Output the [x, y] coordinate of the center of the cell containing the given text.  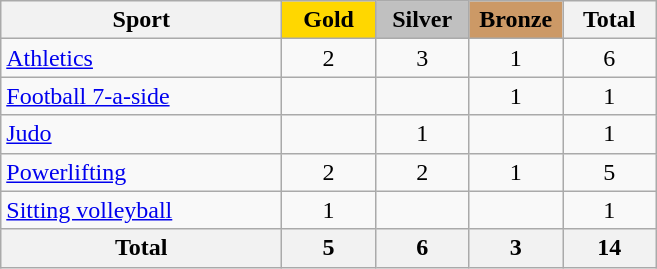
Judo [142, 134]
Sport [142, 20]
Silver [422, 20]
14 [609, 248]
Sitting volleyball [142, 210]
Powerlifting [142, 172]
Bronze [516, 20]
Football 7-a-side [142, 96]
Gold [329, 20]
Athletics [142, 58]
